From the cell containing the given text, extract its center point as (x, y) coordinate. 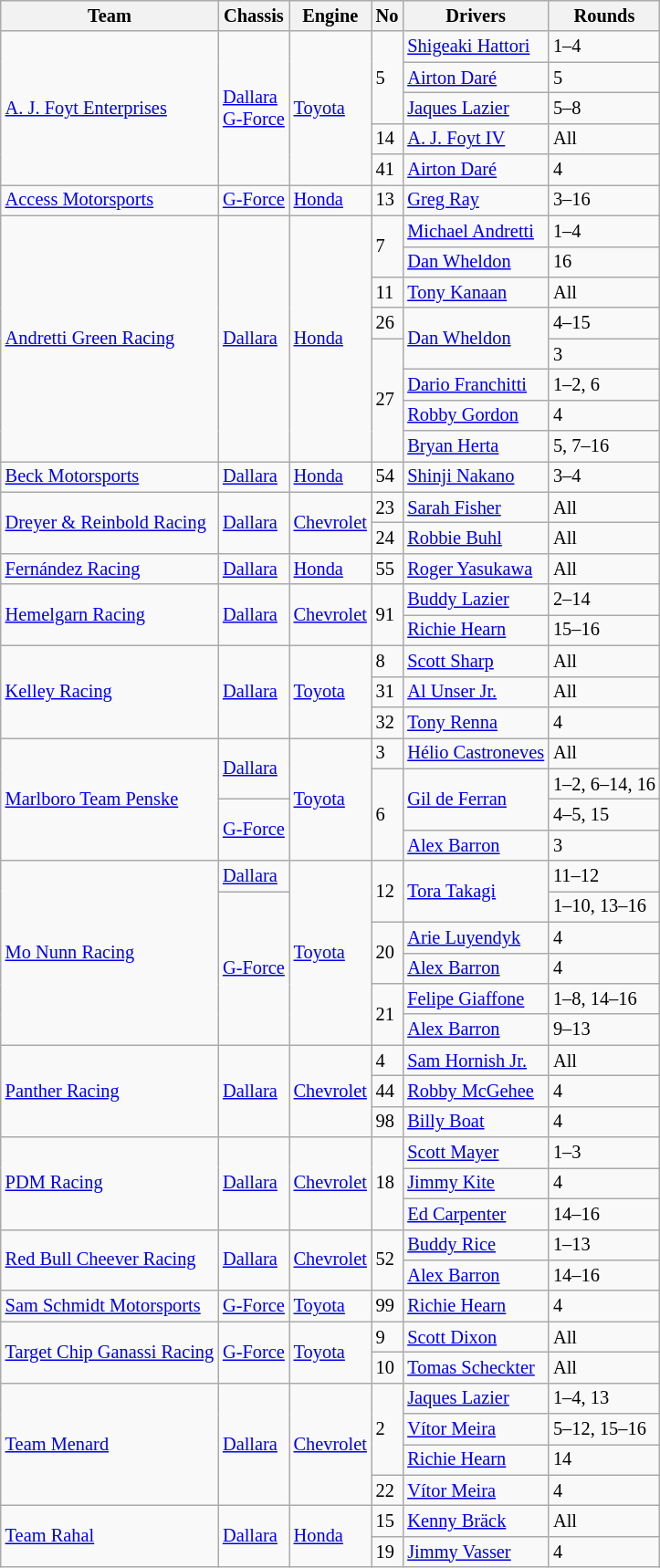
Panther Racing (110, 1092)
20 (387, 953)
Gil de Ferran (476, 800)
13 (387, 200)
98 (387, 1122)
Robby Gordon (476, 415)
5, 7–16 (604, 446)
Bryan Herta (476, 446)
Access Motorsports (110, 200)
3–4 (604, 476)
2–14 (604, 600)
18 (387, 1183)
1–3 (604, 1153)
4–15 (604, 323)
15 (387, 1521)
Jimmy Vasser (476, 1552)
22 (387, 1490)
Drivers (476, 16)
Kelley Racing (110, 692)
41 (387, 170)
4–5, 15 (604, 814)
9–13 (604, 1030)
Red Bull Cheever Racing (110, 1260)
21 (387, 1013)
Kenny Bräck (476, 1521)
Roger Yasukawa (476, 569)
3–16 (604, 200)
Buddy Rice (476, 1245)
Dario Franchitti (476, 384)
1–10, 13–16 (604, 906)
23 (387, 507)
27 (387, 400)
99 (387, 1306)
Robbie Buhl (476, 538)
6 (387, 814)
11–12 (604, 876)
Team Rahal (110, 1537)
91 (387, 615)
2 (387, 1429)
Scott Mayer (476, 1153)
Sam Hornish Jr. (476, 1061)
Shigeaki Hattori (476, 47)
16 (604, 262)
Target Chip Ganassi Racing (110, 1353)
Tony Kanaan (476, 292)
1–4, 13 (604, 1398)
Shinji Nakano (476, 476)
Beck Motorsports (110, 476)
55 (387, 569)
Robby McGehee (476, 1091)
1–2, 6 (604, 384)
Billy Boat (476, 1122)
24 (387, 538)
5–8 (604, 108)
1–8, 14–16 (604, 998)
Fernández Racing (110, 569)
Tomas Scheckter (476, 1367)
Tora Takagi (476, 891)
Al Unser Jr. (476, 692)
26 (387, 323)
8 (387, 661)
1–2, 6–14, 16 (604, 784)
Hemelgarn Racing (110, 615)
Engine (330, 16)
Jimmy Kite (476, 1183)
Dreyer & Reinbold Racing (110, 522)
Greg Ray (476, 200)
PDM Racing (110, 1183)
12 (387, 891)
11 (387, 292)
DallaraG-Force (254, 108)
Mo Nunn Racing (110, 953)
5–12, 15–16 (604, 1429)
Sam Schmidt Motorsports (110, 1306)
No (387, 16)
Marlboro Team Penske (110, 800)
Scott Sharp (476, 661)
Team Menard (110, 1444)
Ed Carpenter (476, 1214)
Scott Dixon (476, 1337)
52 (387, 1260)
Arie Luyendyk (476, 937)
Rounds (604, 16)
Felipe Giaffone (476, 998)
Team (110, 16)
19 (387, 1552)
15–16 (604, 630)
Andretti Green Racing (110, 338)
Hélio Castroneves (476, 753)
44 (387, 1091)
32 (387, 722)
Chassis (254, 16)
Buddy Lazier (476, 600)
A. J. Foyt IV (476, 139)
Michael Andretti (476, 231)
31 (387, 692)
9 (387, 1337)
Sarah Fisher (476, 507)
54 (387, 476)
A. J. Foyt Enterprises (110, 108)
Tony Renna (476, 722)
7 (387, 246)
10 (387, 1367)
1–13 (604, 1245)
